Extract the [x, y] coordinate from the center of the cell holding the provided text.  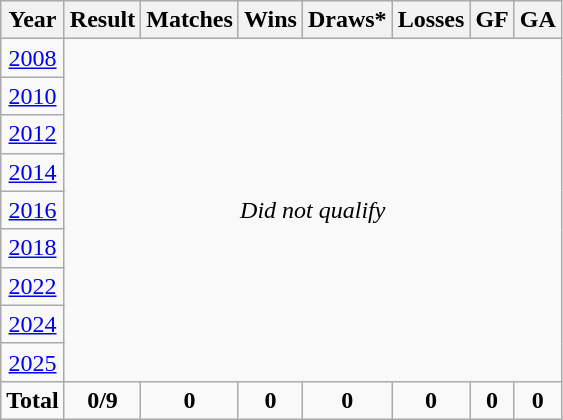
2010 [33, 96]
Wins [270, 20]
Result [102, 20]
GF [492, 20]
2012 [33, 134]
2018 [33, 248]
2025 [33, 362]
Losses [431, 20]
Matches [190, 20]
2014 [33, 172]
2022 [33, 286]
Did not qualify [312, 210]
2008 [33, 58]
Year [33, 20]
Total [33, 400]
2024 [33, 324]
0/9 [102, 400]
2016 [33, 210]
GA [538, 20]
Draws* [347, 20]
